Determine the [X, Y] coordinate at the center of the cell enclosing the given text.  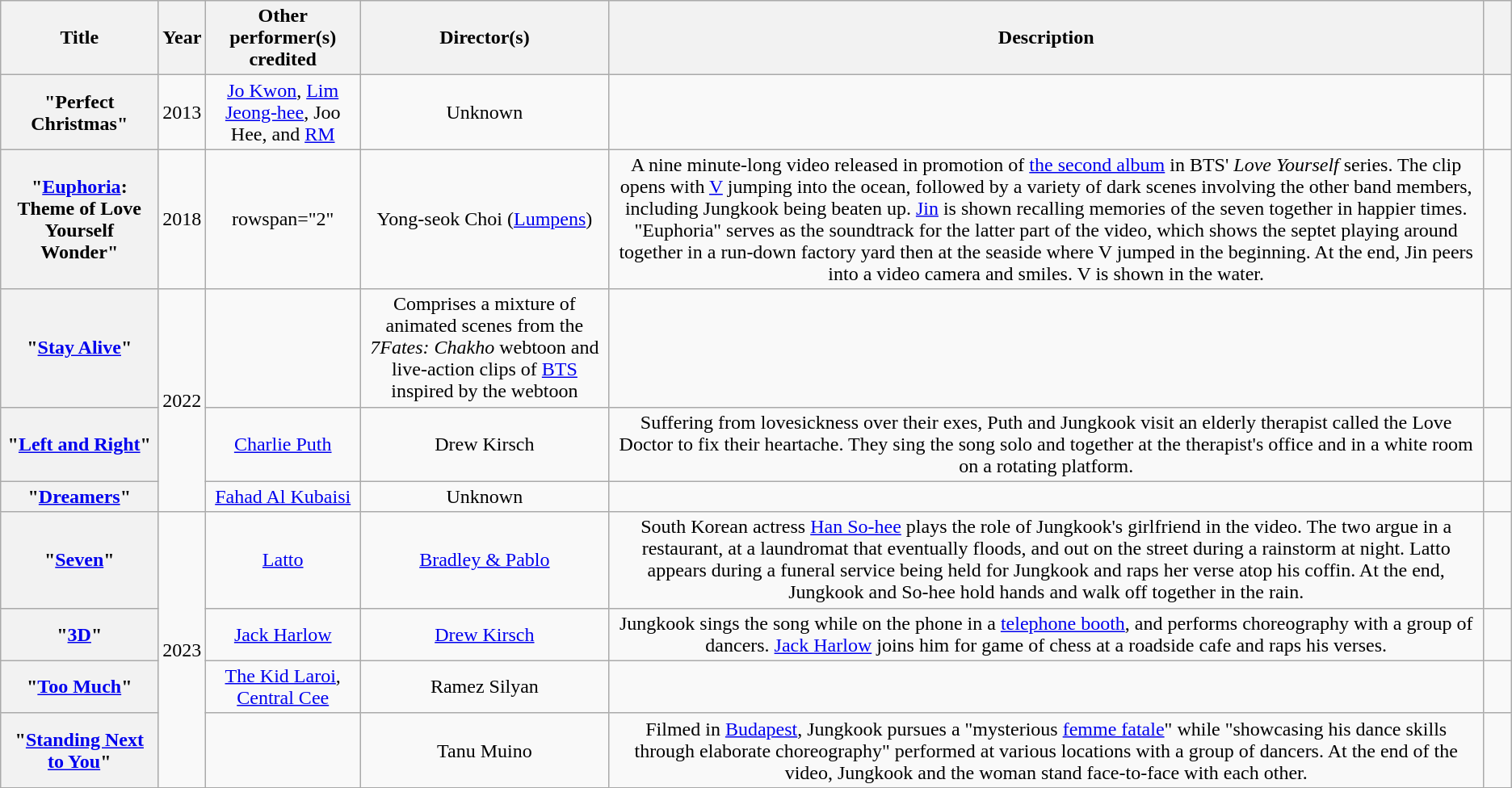
Fahad Al Kubaisi [283, 497]
Bradley & Pablo [485, 560]
2013 [183, 112]
Director(s) [485, 38]
Comprises a mixture of animated scenes from the 7Fates: Chakho webtoon and live-action clips of BTS inspired by the webtoon [485, 348]
"Perfect Christmas" [79, 112]
"Too Much" [79, 686]
2023 [183, 649]
Jack Harlow [283, 635]
"Left and Right" [79, 444]
Latto [283, 560]
Year [183, 38]
Other performer(s) credited [283, 38]
2022 [183, 400]
Jo Kwon, Lim Jeong-hee, Joo Hee, and RM [283, 112]
"Stay Alive" [79, 348]
Description [1046, 38]
Ramez Silyan [485, 686]
"Seven" [79, 560]
"Standing Next to You" [79, 750]
Tanu Muino [485, 750]
"Euphoria: Theme of Love Yourself Wonder" [79, 220]
2018 [183, 220]
The Kid Laroi, Central Cee [283, 686]
Charlie Puth [283, 444]
Title [79, 38]
Yong-seok Choi (Lumpens) [485, 220]
"Dreamers" [79, 497]
"3D" [79, 635]
rowspan="2" [283, 220]
